Return the [x, y] coordinate for the center point of the cell that contains the specified text.  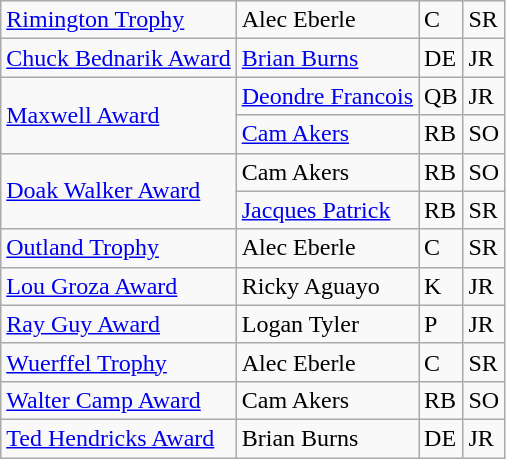
Jacques Patrick [327, 210]
Ted Hendricks Award [118, 438]
QB [441, 96]
Deondre Francois [327, 96]
Doak Walker Award [118, 191]
Ricky Aguayo [327, 286]
Maxwell Award [118, 115]
P [441, 324]
Wuerffel Trophy [118, 362]
Ray Guy Award [118, 324]
Logan Tyler [327, 324]
K [441, 286]
Lou Groza Award [118, 286]
Rimington Trophy [118, 20]
Chuck Bednarik Award [118, 58]
Outland Trophy [118, 248]
Walter Camp Award [118, 400]
